Return the [X, Y] coordinate for the center point of the cell that contains the specified text.  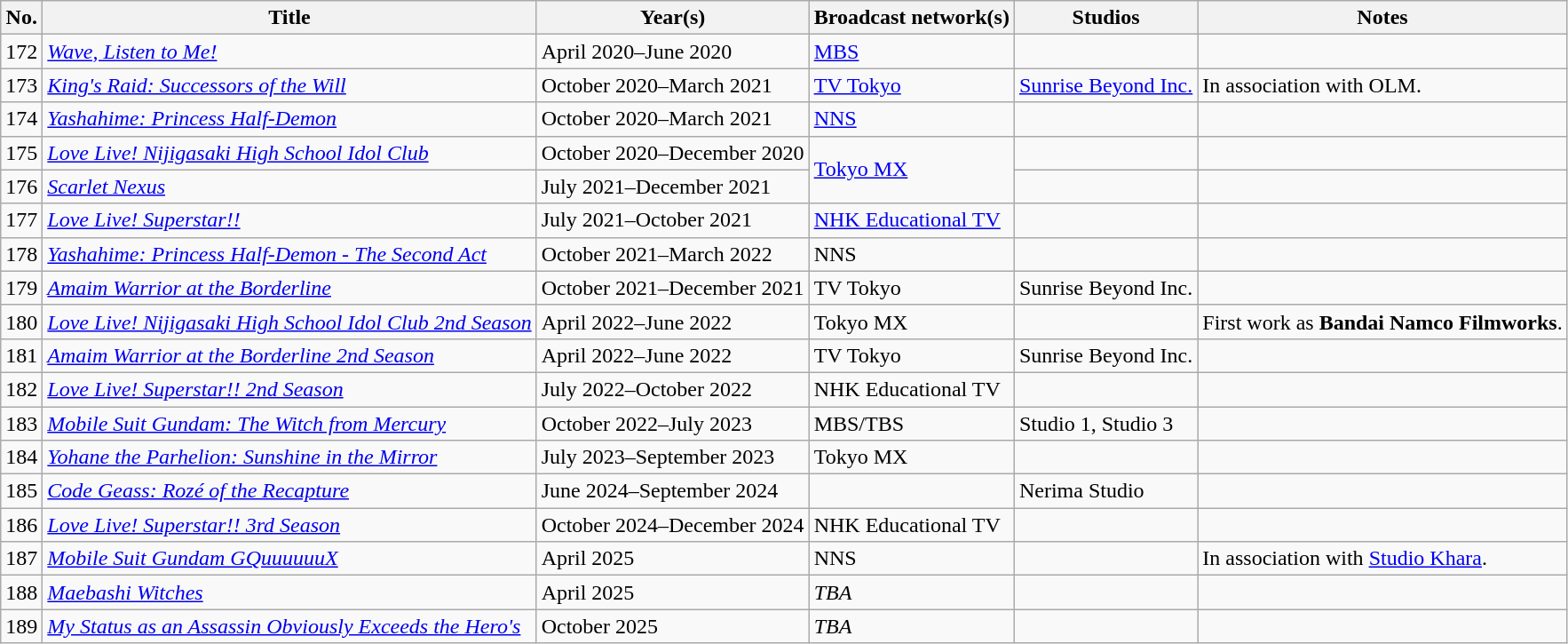
187 [21, 559]
Maebashi Witches [289, 592]
184 [21, 457]
Scarlet Nexus [289, 187]
Mobile Suit Gundam GQuuuuuuX [289, 559]
175 [21, 153]
177 [21, 220]
173 [21, 85]
MBS [911, 52]
Love Live! Nijigasaki High School Idol Club [289, 153]
Mobile Suit Gundam: The Witch from Mercury [289, 424]
181 [21, 355]
In association with Studio Khara. [1382, 559]
178 [21, 254]
185 [21, 491]
Wave, Listen to Me! [289, 52]
Love Live! Superstar!! [289, 220]
October 2020–December 2020 [673, 153]
Title [289, 18]
July 2021–December 2021 [673, 187]
October 2025 [673, 626]
Nerima Studio [1105, 491]
July 2021–October 2021 [673, 220]
October 2021–March 2022 [673, 254]
Year(s) [673, 18]
My Status as an Assassin Obviously Exceeds the Hero's [289, 626]
179 [21, 288]
King's Raid: Successors of the Will [289, 85]
183 [21, 424]
No. [21, 18]
April 2020–June 2020 [673, 52]
174 [21, 119]
First work as Bandai Namco Filmworks. [1382, 322]
Studios [1105, 18]
July 2022–October 2022 [673, 389]
July 2023–September 2023 [673, 457]
Love Live! Superstar!! 2nd Season [289, 389]
Amaim Warrior at the Borderline [289, 288]
MBS/TBS [911, 424]
Yohane the Parhelion: Sunshine in the Mirror [289, 457]
Code Geass: Rozé of the Recapture [289, 491]
October 2022–July 2023 [673, 424]
Studio 1, Studio 3 [1105, 424]
October 2024–December 2024 [673, 525]
Love Live! Superstar!! 3rd Season [289, 525]
Broadcast network(s) [911, 18]
188 [21, 592]
180 [21, 322]
176 [21, 187]
186 [21, 525]
Notes [1382, 18]
June 2024–September 2024 [673, 491]
Love Live! Nijigasaki High School Idol Club 2nd Season [289, 322]
October 2021–December 2021 [673, 288]
Yashahime: Princess Half-Demon - The Second Act [289, 254]
Yashahime: Princess Half-Demon [289, 119]
182 [21, 389]
189 [21, 626]
Amaim Warrior at the Borderline 2nd Season [289, 355]
172 [21, 52]
In association with OLM. [1382, 85]
